Output the [x, y] coordinate of the center of the cell containing the given text.  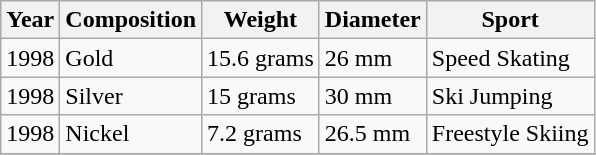
26 mm [372, 58]
Nickel [131, 134]
Speed Skating [510, 58]
15 grams [261, 96]
Gold [131, 58]
30 mm [372, 96]
Freestyle Skiing [510, 134]
15.6 grams [261, 58]
26.5 mm [372, 134]
Silver [131, 96]
Ski Jumping [510, 96]
Weight [261, 20]
Diameter [372, 20]
7.2 grams [261, 134]
Year [30, 20]
Composition [131, 20]
Sport [510, 20]
